Provide the (X, Y) coordinate of the cell's center where the given text is located.  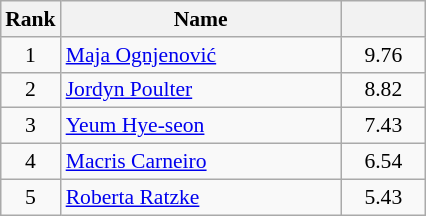
6.54 (384, 161)
5 (30, 197)
2 (30, 90)
Name (201, 19)
Macris Carneiro (201, 161)
3 (30, 126)
9.76 (384, 54)
7.43 (384, 126)
Jordyn Poulter (201, 90)
1 (30, 54)
Roberta Ratzke (201, 197)
5.43 (384, 197)
4 (30, 161)
Yeum Hye-seon (201, 126)
8.82 (384, 90)
Maja Ognjenović (201, 54)
Rank (30, 19)
